Extract the [x, y] coordinate from the center of the cell holding the provided text.  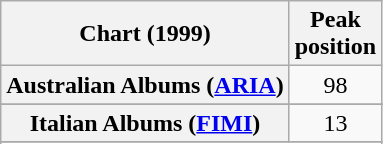
Peakposition [335, 34]
Chart (1999) [145, 34]
98 [335, 85]
13 [335, 123]
Italian Albums (FIMI) [145, 123]
Australian Albums (ARIA) [145, 85]
